Scan for the cell matching the given text and deliver its [x, y] coordinate at center. 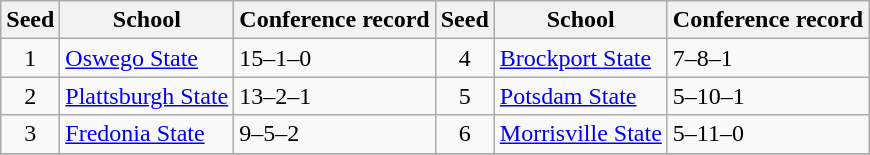
Plattsburgh State [147, 96]
5–11–0 [768, 134]
4 [464, 58]
2 [30, 96]
7–8–1 [768, 58]
Fredonia State [147, 134]
1 [30, 58]
Brockport State [580, 58]
15–1–0 [334, 58]
9–5–2 [334, 134]
5–10–1 [768, 96]
5 [464, 96]
Morrisville State [580, 134]
Potsdam State [580, 96]
Oswego State [147, 58]
13–2–1 [334, 96]
3 [30, 134]
6 [464, 134]
